Detect which cell encompasses the target text, then output its (x, y) center coordinate. 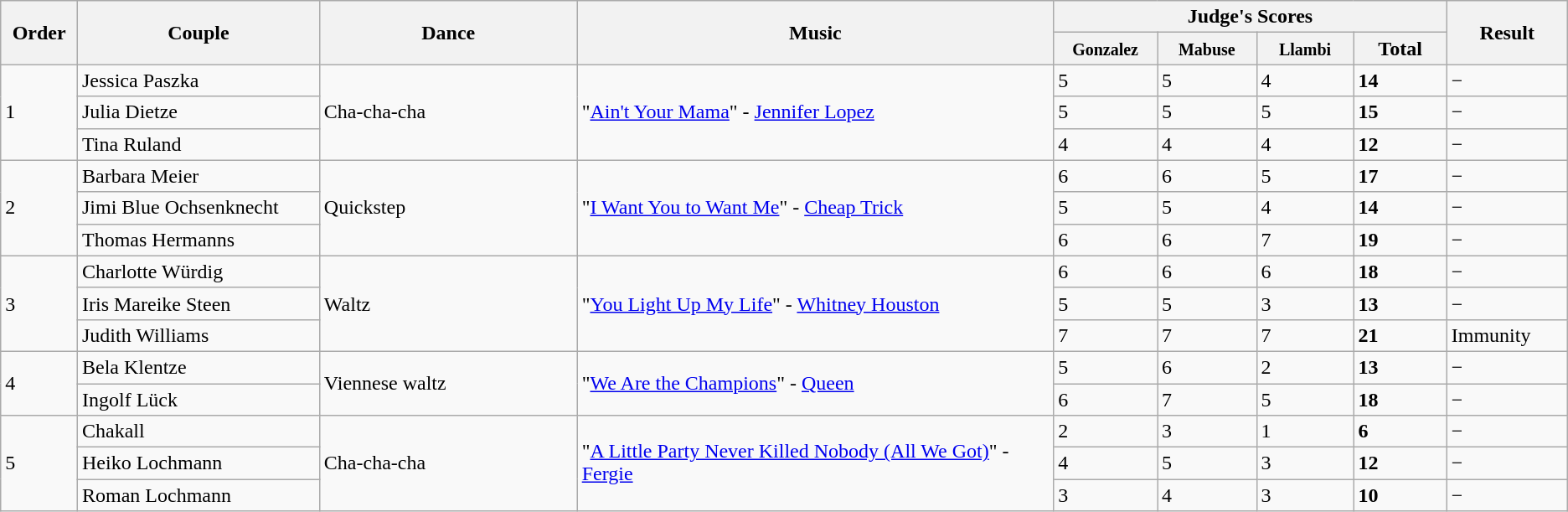
Order (39, 33)
Tina Ruland (198, 144)
Jimi Blue Ochsenknecht (198, 208)
Judge's Scores (1251, 17)
Roman Lochmann (198, 495)
Charlotte Würdig (198, 272)
"Ain't Your Mama" - Jennifer Lopez (815, 112)
17 (1400, 176)
Barbara Meier (198, 176)
"We Are the Champions" - Queen (815, 383)
"You Light Up My Life" - Whitney Houston (815, 303)
Iris Mareike Steen (198, 303)
Immunity (1507, 335)
Jessica Paszka (198, 80)
Bela Klentze (198, 367)
Julia Dietze (198, 112)
Ingolf Lück (198, 400)
Thomas Hermanns (198, 240)
Result (1507, 33)
Viennese waltz (448, 383)
Chakall (198, 432)
Judith Williams (198, 335)
Heiko Lochmann (198, 463)
10 (1400, 495)
Music (815, 33)
21 (1400, 335)
"I Want You to Want Me" - Cheap Trick (815, 208)
Waltz (448, 303)
Dance (448, 33)
Llambi (1305, 49)
19 (1400, 240)
Couple (198, 33)
Quickstep (448, 208)
15 (1400, 112)
"A Little Party Never Killed Nobody (All We Got)" - Fergie (815, 463)
Gonzalez (1106, 49)
Mabuse (1208, 49)
Total (1400, 49)
